Locate the cell with the specified text and output its (x, y) center coordinate. 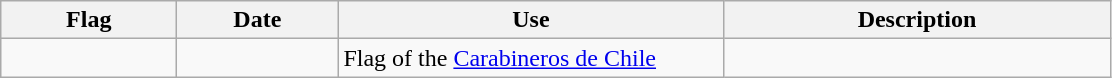
Description (917, 20)
Date (258, 20)
Flag (89, 20)
Flag of the Carabineros de Chile (531, 58)
Use (531, 20)
